Extract the (X, Y) coordinate from the center of the cell holding the provided text.  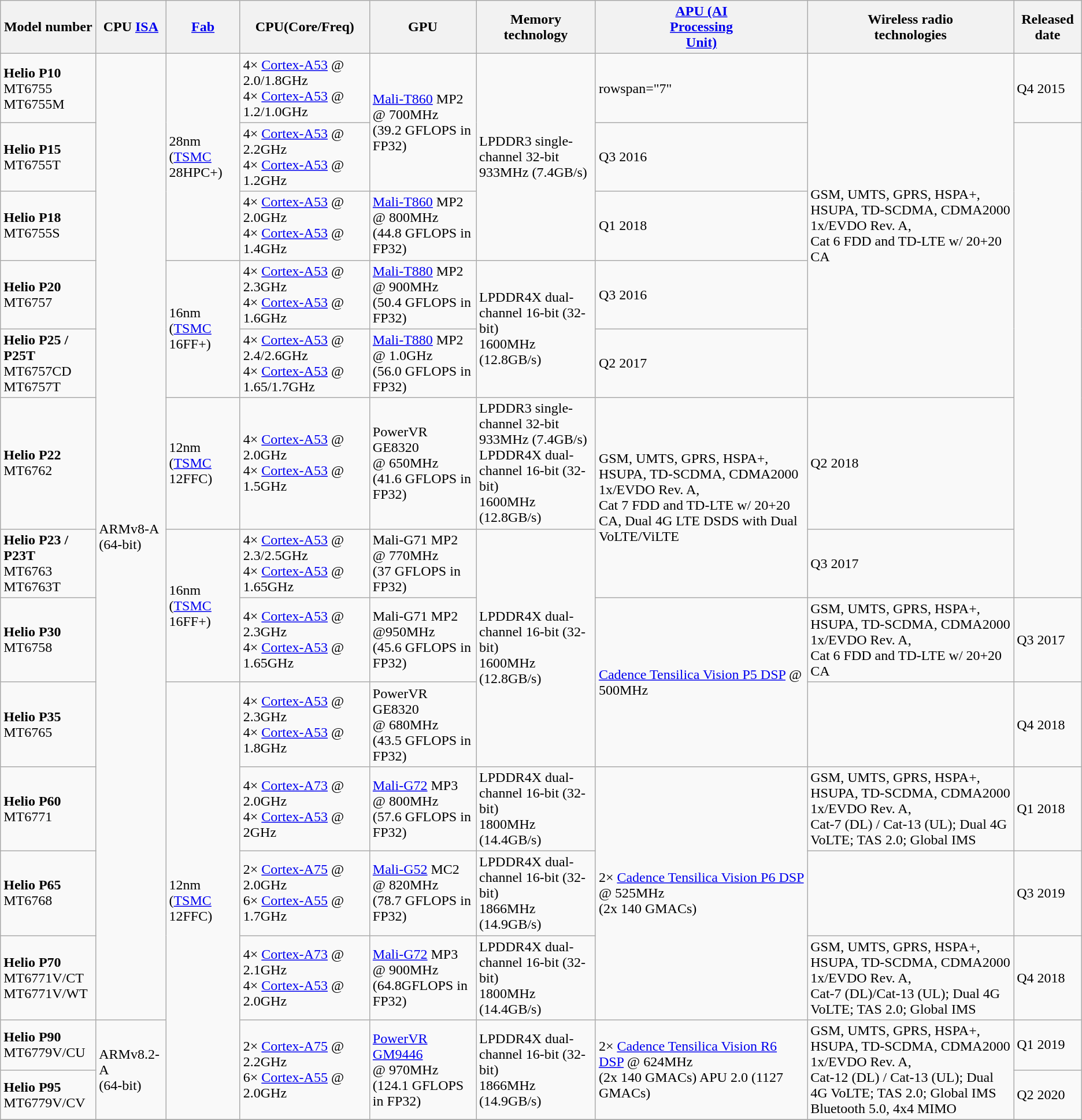
GSM, UMTS, GPRS, HSPA+, HSUPA, TD-SCDMA, CDMA2000 1x/EVDO Rev. A,Cat-7 (DL)/Cat-13 (UL); Dual 4G VoLTE; TAS 2.0; Global IMS (911, 977)
APU (AI Processing Unit) (701, 27)
Mali-T880 MP2 @ 900MHz(50.4 GFLOPS in FP32) (423, 295)
Mali-T860 MP2 @ 700MHz(39.2 GFLOPS in FP32) (423, 123)
Helio P60MT6771 (49, 809)
Helio P65MT6768 (49, 893)
2× Cadence Tensilica Vision P6 DSP @ 525MHz(2x 140 GMACs) (701, 893)
4× Cortex-A73 @ 2.0GHz4× Cortex-A53 @ 2GHz (305, 809)
ARMv8-A (64-bit) (131, 537)
4× Cortex-A53 @ 2.3/2.5GHz4× Cortex-A53 @ 1.65GHz (305, 563)
Q2 2020 (1048, 1095)
GSM, UMTS, GPRS, HSPA+, HSUPA, TD-SCDMA, CDMA2000 1x/EVDO Rev. A,Cat 7 FDD and TD-LTE w/ 20+20 CA, Dual 4G LTE DSDS with Dual VoLTE/ViLTE (701, 498)
Mali-T860 MP2 @ 800MHz(44.8 GFLOPS in FP32) (423, 225)
Helio P30MT6758 (49, 640)
16nm (TSMC 16FF+) (203, 329)
PowerVR GE8320 @ 650MHz(41.6 GFLOPS in FP32) (423, 463)
2× Cadence Tensilica Vision R6 DSP @ 624MHz(2x 140 GMACs) APU 2.0 (1127 GMACs) (701, 1070)
12nm(TSMC 12FFC) (203, 900)
Helio P70MT6771V/CT MT6771V/WT (49, 977)
4× Cortex-A53 @ 2.3GHz4× Cortex-A53 @ 1.6GHz (305, 295)
Mali-G52 MC2 @ 820MHz (78.7 GFLOPS in FP32) (423, 893)
LPDDR3 single-channel 32-bit933MHz (7.4GB/s)LPDDR4X dual-channel 16-bit (32-bit)1600MHz (12.8GB/s) (536, 463)
Model number (49, 27)
Mali-G71 MP2 @ 770MHz (37 GFLOPS in FP32) (423, 563)
4× Cortex-A53 @ 2.0GHz4× Cortex-A53 @ 1.5GHz (305, 463)
Helio P95MT6779V/CV (49, 1095)
4× Cortex-A73 @ 2.1GHz4× Cortex-A53 @ 2.0GHz (305, 977)
Cadence Tensilica Vision P5 DSP @ 500MHz (701, 682)
Released date (1048, 27)
Helio P23 / P23TMT6763 MT6763T (49, 563)
PowerVR GE8320 @ 680MHz(43.5 GFLOPS in FP32) (423, 724)
4× Cortex-A53 @ 2.4/2.6GHz4× Cortex-A53 @ 1.65/1.7GHz (305, 363)
GSM, UMTS, GPRS, HSPA+, HSUPA, TD-SCDMA, CDMA2000 1x/EVDO Rev. A,Cat-7 (DL) / Cat-13 (UL); Dual 4G VoLTE; TAS 2.0; Global IMS (911, 809)
Q4 2015 (1048, 88)
Helio P15MT6755T (49, 157)
2× Cortex-A75 @ 2.0GHz6× Cortex-A55 @ 1.7GHz (305, 893)
4× Cortex-A53 @ 2.2GHz4× Cortex-A53 @ 1.2GHz (305, 157)
Helio P25 / P25TMT6757CD MT6757T (49, 363)
Q2 2017 (701, 363)
12nm (TSMC 12FFC) (203, 463)
28nm(TSMC 28HPC+) (203, 157)
Helio P20MT6757 (49, 295)
4× Cortex-A53 @ 2.0GHz4× Cortex-A53 @ 1.4GHz (305, 225)
CPU(Core/Freq) (305, 27)
Fab (203, 27)
Q3 2019 (1048, 893)
Mali-G72 MP3 @ 900MHz (64.8GFLOPS in FP32) (423, 977)
4× Cortex-A53 @ 2.0/1.8GHz4× Cortex-A53 @ 1.2/1.0GHz (305, 88)
Q2 2018 (911, 463)
2× Cortex-A75 @ 2.2GHz6× Cortex-A55 @ 2.0GHz (305, 1070)
GPU (423, 27)
Helio P35MT6765 (49, 724)
ARMv8.2-A(64-bit) (131, 1070)
4× Cortex-A53 @ 2.3GHz4× Cortex-A53 @ 1.8GHz (305, 724)
rowspan="7" (701, 88)
LPDDR3 single-channel 32-bit933MHz (7.4GB/s) (536, 157)
Mali-T880 MP2 @ 1.0GHz(56.0 GFLOPS in FP32) (423, 363)
Helio P10MT6755MT6755M (49, 88)
Mali-G72 MP3 @ 800MHz (57.6 GFLOPS in FP32) (423, 809)
4× Cortex-A53 @ 2.3GHz4× Cortex-A53 @ 1.65GHz (305, 640)
GSM, UMTS, GPRS, HSPA+, HSUPA, TD-SCDMA, CDMA2000 1x/EVDO Rev. A,Cat-12 (DL) / Cat-13 (UL); Dual 4G VoLTE; TAS 2.0; Global IMSBluetooth 5.0, 4x4 MIMO (911, 1070)
CPU ISA (131, 27)
PowerVR GM9446 @ 970MHz(124.1 GFLOPS in FP32) (423, 1070)
Q1 2019 (1048, 1045)
Mali-G71 MP2 @950MHz(45.6 GFLOPS in FP32) (423, 640)
16nm(TSMC 16FF+) (203, 606)
Helio P22MT6762 (49, 463)
Helio P18MT6755S (49, 225)
Helio P90MT6779V/CU (49, 1045)
Memory technology (536, 27)
Wireless radio technologies (911, 27)
